Detect which cell encompasses the target text, then output its (x, y) center coordinate. 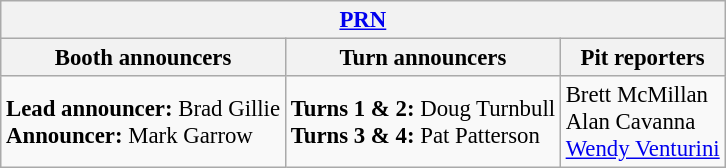
Brett McMillanAlan CavannaWendy Venturini (642, 122)
Turns 1 & 2: Doug TurnbullTurns 3 & 4: Pat Patterson (422, 122)
Pit reporters (642, 58)
Lead announcer: Brad GillieAnnouncer: Mark Garrow (144, 122)
Booth announcers (144, 58)
Turn announcers (422, 58)
PRN (363, 20)
